Return (x, y) of the center of cell containing provided text 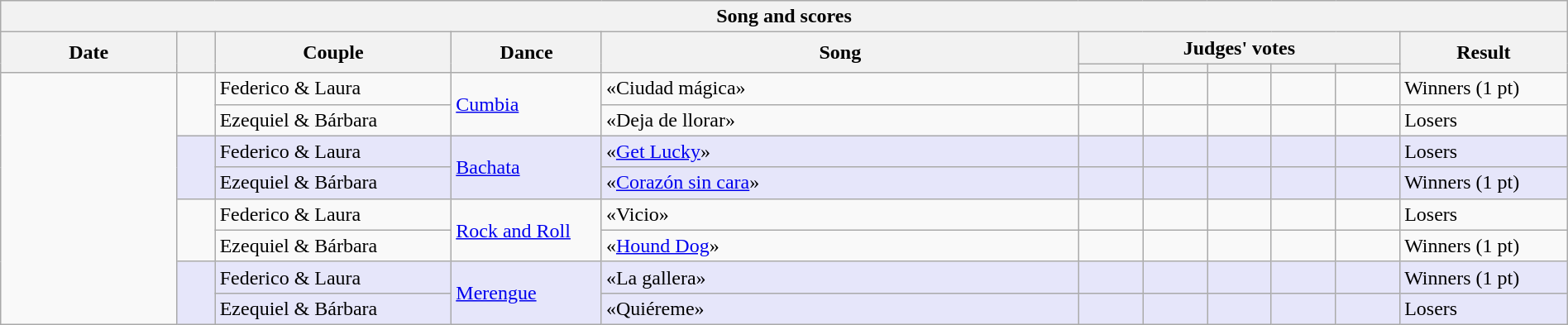
Bachata (527, 167)
«Vicio» (840, 214)
«Get Lucky» (840, 151)
Dance (527, 53)
Date (89, 53)
Merengue (527, 293)
«Ciudad mágica» (840, 88)
Cumbia (527, 104)
Result (1484, 53)
Judges' votes (1239, 48)
«Deja de llorar» (840, 120)
Rock and Roll (527, 230)
Song and scores (784, 17)
Couple (333, 53)
«Hound Dog» (840, 246)
Song (840, 53)
«Quiéreme» (840, 308)
«La gallera» (840, 277)
«Corazón sin cara» (840, 183)
